Provide the (X, Y) coordinate of the cell's center where the given text is located.  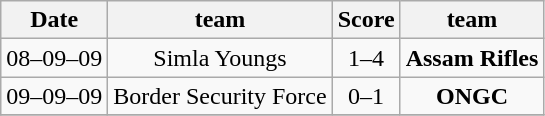
Simla Youngs (220, 58)
ONGC (472, 96)
Score (366, 20)
08–09–09 (54, 58)
Date (54, 20)
Assam Rifles (472, 58)
Border Security Force (220, 96)
09–09–09 (54, 96)
1–4 (366, 58)
0–1 (366, 96)
